Extract the [X, Y] coordinate from the center of the cell holding the provided text.  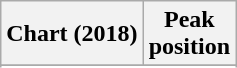
Peakposition [189, 34]
Chart (2018) [72, 34]
